Capture the cell that displays the provided text and extract its (X, Y) central coordinate. 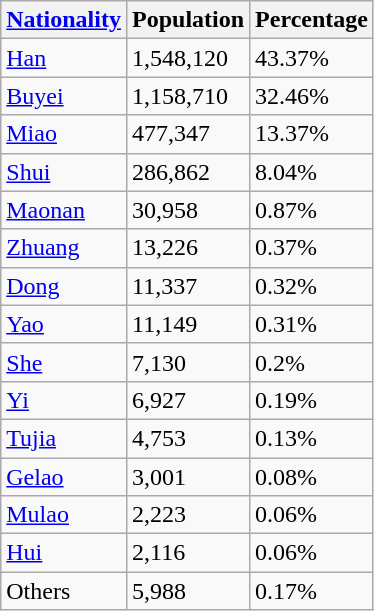
5,988 (188, 591)
Tujia (64, 438)
0.13% (312, 438)
13,226 (188, 248)
0.17% (312, 591)
Zhuang (64, 248)
0.2% (312, 362)
Others (64, 591)
32.46% (312, 96)
2,223 (188, 515)
477,347 (188, 134)
0.37% (312, 248)
Dong (64, 286)
Miao (64, 134)
Percentage (312, 20)
Population (188, 20)
43.37% (312, 58)
7,130 (188, 362)
13.37% (312, 134)
0.19% (312, 400)
4,753 (188, 438)
0.32% (312, 286)
Yi (64, 400)
0.87% (312, 210)
Buyei (64, 96)
6,927 (188, 400)
8.04% (312, 172)
Han (64, 58)
1,158,710 (188, 96)
Gelao (64, 477)
Mulao (64, 515)
Shui (64, 172)
2,116 (188, 553)
Hui (64, 553)
0.31% (312, 324)
11,337 (188, 286)
1,548,120 (188, 58)
11,149 (188, 324)
30,958 (188, 210)
Maonan (64, 210)
She (64, 362)
0.08% (312, 477)
Nationality (64, 20)
Yao (64, 324)
286,862 (188, 172)
3,001 (188, 477)
